Provide the [X, Y] coordinate of the cell's center where the given text is located.  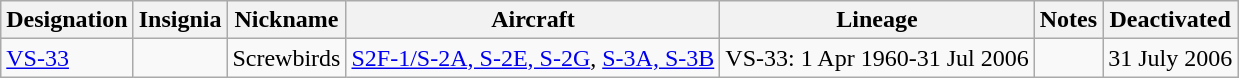
Designation [67, 20]
Screwbirds [286, 58]
S2F-1/S-2A, S-2E, S-2G, S-3A, S-3B [533, 58]
Deactivated [1170, 20]
VS-33 [67, 58]
Aircraft [533, 20]
VS-33: 1 Apr 1960-31 Jul 2006 [877, 58]
Insignia [180, 20]
31 July 2006 [1170, 58]
Nickname [286, 20]
Lineage [877, 20]
Notes [1068, 20]
